Determine the (x, y) coordinate at the center of the cell enclosing the given text.  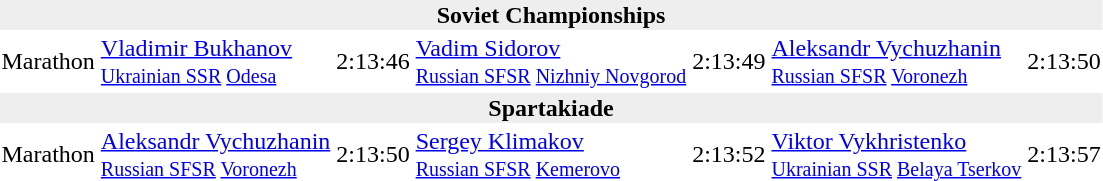
2:13:49 (729, 62)
Aleksandr VychuzhaninRussian SFSR Voronezh (896, 62)
Soviet Championships (551, 15)
2:13:50 (1064, 62)
2:13:46 (373, 62)
Vladimir BukhanovUkrainian SSR Odesa (215, 62)
Spartakiade (551, 108)
Marathon (48, 62)
Vadim SidorovRussian SFSR Nizhniy Novgorod (551, 62)
